Capture the cell that displays the provided text and extract its (X, Y) central coordinate. 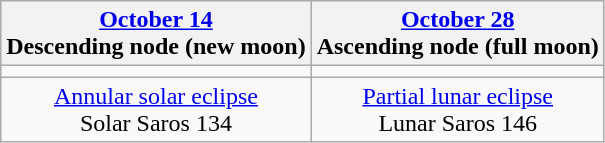
October 28Ascending node (full moon) (458, 34)
October 14Descending node (new moon) (156, 34)
Partial lunar eclipseLunar Saros 146 (458, 110)
Annular solar eclipseSolar Saros 134 (156, 110)
